Capture the cell that displays the provided text and extract its (X, Y) central coordinate. 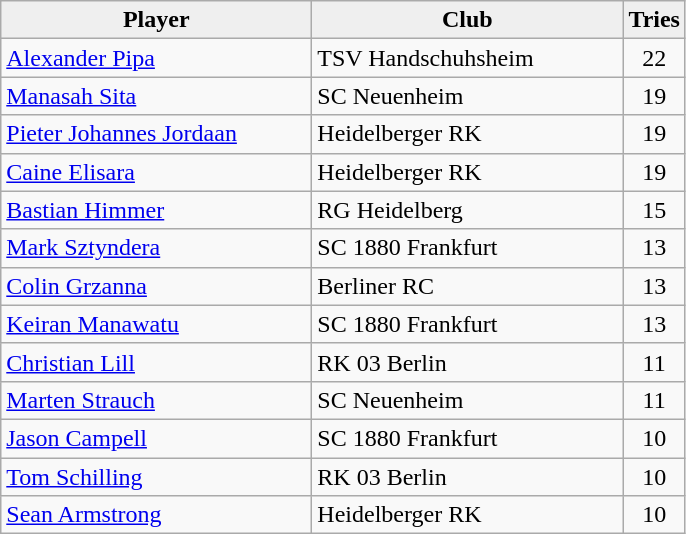
RG Heidelberg (468, 210)
Colin Grzanna (156, 286)
Tom Schilling (156, 477)
Keiran Manawatu (156, 324)
15 (654, 210)
Mark Sztyndera (156, 248)
Player (156, 20)
Jason Campell (156, 438)
Pieter Johannes Jordaan (156, 134)
Alexander Pipa (156, 58)
Caine Elisara (156, 172)
22 (654, 58)
Manasah Sita (156, 96)
Berliner RC (468, 286)
TSV Handschuhsheim (468, 58)
Christian Lill (156, 362)
Bastian Himmer (156, 210)
Club (468, 20)
Sean Armstrong (156, 515)
Tries (654, 20)
Marten Strauch (156, 400)
